Extract the (X, Y) coordinate from the center of the cell holding the provided text.  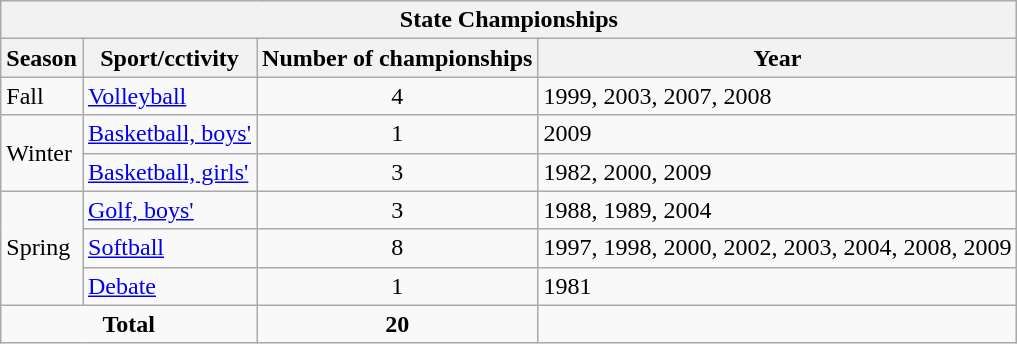
1982, 2000, 2009 (778, 172)
Basketball, girls' (169, 172)
Volleyball (169, 96)
20 (398, 324)
Golf, boys' (169, 210)
Number of championships (398, 58)
State Championships (509, 20)
Season (42, 58)
2009 (778, 134)
Total (129, 324)
1981 (778, 286)
1997, 1998, 2000, 2002, 2003, 2004, 2008, 2009 (778, 248)
Fall (42, 96)
8 (398, 248)
Sport/cctivity (169, 58)
Spring (42, 248)
Debate (169, 286)
Year (778, 58)
1999, 2003, 2007, 2008 (778, 96)
Softball (169, 248)
Winter (42, 153)
Basketball, boys' (169, 134)
4 (398, 96)
1988, 1989, 2004 (778, 210)
